Locate the cell with the specified text and output its [x, y] center coordinate. 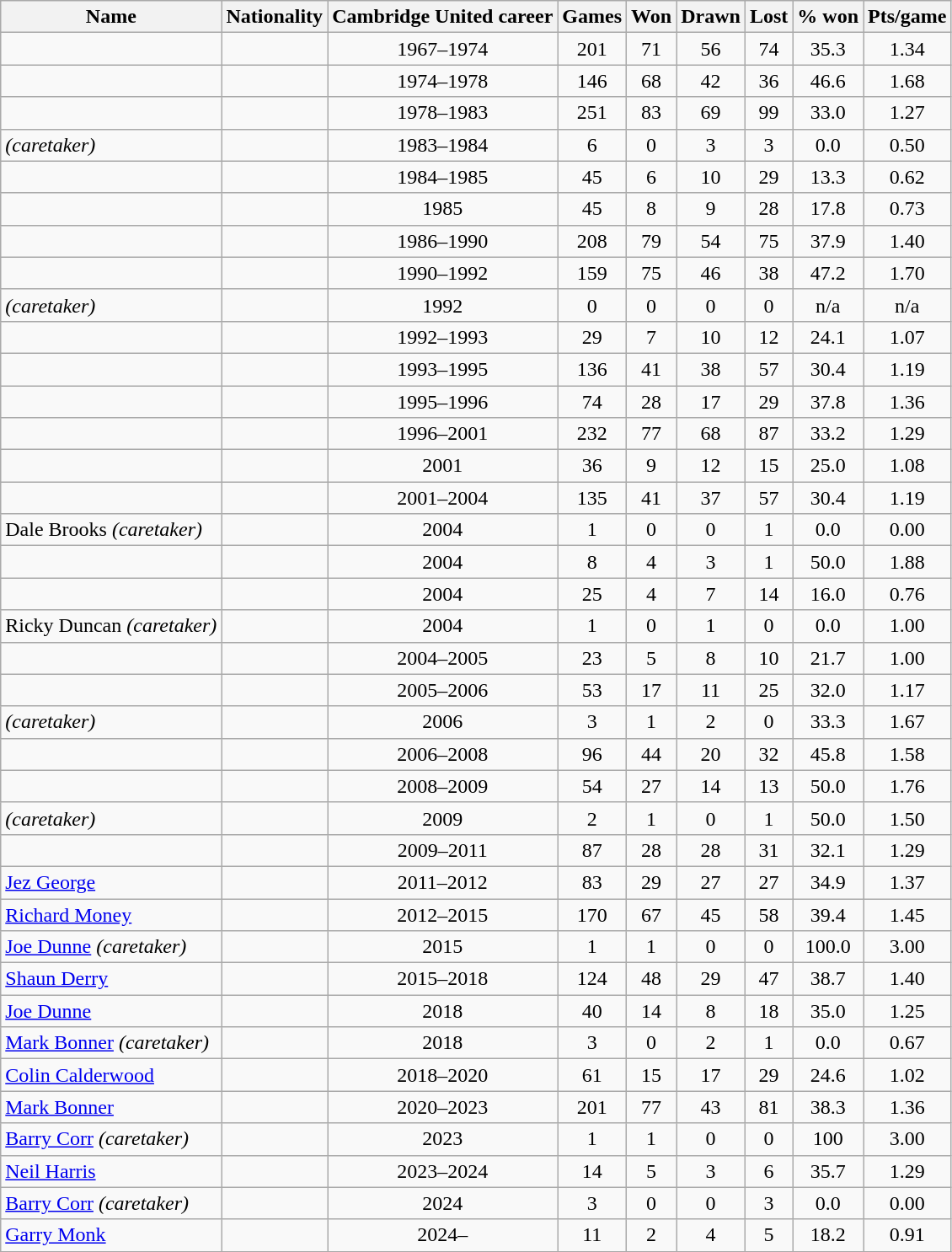
Dale Brooks (caretaker) [111, 530]
Nationality [275, 17]
2018–2020 [443, 1075]
Joe Dunne [111, 1011]
2024 [443, 1203]
1967–1974 [443, 49]
Garry Monk [111, 1235]
38.7 [828, 979]
124 [592, 979]
99 [768, 113]
35.7 [828, 1171]
1.02 [907, 1075]
Colin Calderwood [111, 1075]
37.8 [828, 402]
1.50 [907, 818]
2009 [443, 818]
35.3 [828, 49]
13.3 [828, 177]
32 [768, 754]
Mark Bonner (caretaker) [111, 1043]
35.0 [828, 1011]
2008–2009 [443, 786]
2023 [443, 1139]
31 [768, 850]
1.88 [907, 562]
40 [592, 1011]
2012–2015 [443, 914]
Name [111, 17]
232 [592, 434]
2015 [443, 947]
2006–2008 [443, 754]
16.0 [828, 594]
2009–2011 [443, 850]
53 [592, 690]
0.62 [907, 177]
67 [652, 914]
39.4 [828, 914]
1.67 [907, 722]
1990–1992 [443, 273]
1.76 [907, 786]
2005–2006 [443, 690]
Pts/game [907, 17]
1.68 [907, 81]
0.91 [907, 1235]
24.1 [828, 337]
2001 [443, 466]
1996–2001 [443, 434]
135 [592, 498]
81 [768, 1107]
1.17 [907, 690]
1.58 [907, 754]
Neil Harris [111, 1171]
% won [828, 17]
32.0 [828, 690]
1992 [443, 305]
Cambridge United career [443, 17]
61 [592, 1075]
21.7 [828, 658]
1983–1984 [443, 145]
2020–2023 [443, 1107]
42 [711, 81]
Jez George [111, 882]
18 [768, 1011]
18.2 [828, 1235]
170 [592, 914]
Lost [768, 17]
Joe Dunne (caretaker) [111, 947]
43 [711, 1107]
0.73 [907, 209]
58 [768, 914]
2004–2005 [443, 658]
251 [592, 113]
1.27 [907, 113]
1995–1996 [443, 402]
1.25 [907, 1011]
100 [828, 1139]
1.08 [907, 466]
13 [768, 786]
208 [592, 241]
38.3 [828, 1107]
79 [652, 241]
0.76 [907, 594]
24.6 [828, 1075]
1984–1985 [443, 177]
17.8 [828, 209]
2023–2024 [443, 1171]
34.9 [828, 882]
1.45 [907, 914]
2006 [443, 722]
146 [592, 81]
1978–1983 [443, 113]
37.9 [828, 241]
1986–1990 [443, 241]
Won [652, 17]
1.34 [907, 49]
Richard Money [111, 914]
2011–2012 [443, 882]
Shaun Derry [111, 979]
37 [711, 498]
69 [711, 113]
Games [592, 17]
71 [652, 49]
136 [592, 369]
33.2 [828, 434]
0.50 [907, 145]
2015–2018 [443, 979]
Mark Bonner [111, 1107]
1992–1993 [443, 337]
Drawn [711, 17]
25.0 [828, 466]
46 [711, 273]
47 [768, 979]
56 [711, 49]
159 [592, 273]
96 [592, 754]
33.3 [828, 722]
32.1 [828, 850]
2024– [443, 1235]
23 [592, 658]
100.0 [828, 947]
20 [711, 754]
2001–2004 [443, 498]
0.67 [907, 1043]
47.2 [828, 273]
1.70 [907, 273]
45.8 [828, 754]
1993–1995 [443, 369]
Ricky Duncan (caretaker) [111, 626]
1985 [443, 209]
1.07 [907, 337]
1.37 [907, 882]
48 [652, 979]
46.6 [828, 81]
33.0 [828, 113]
1974–1978 [443, 81]
44 [652, 754]
